Identify which cell holds the provided text, then report its (X, Y) central coordinate. 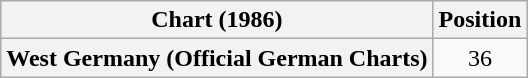
36 (480, 58)
Position (480, 20)
West Germany (Official German Charts) (217, 58)
Chart (1986) (217, 20)
